For the text-containing cell, return its midpoint in [x, y] coordinate format. 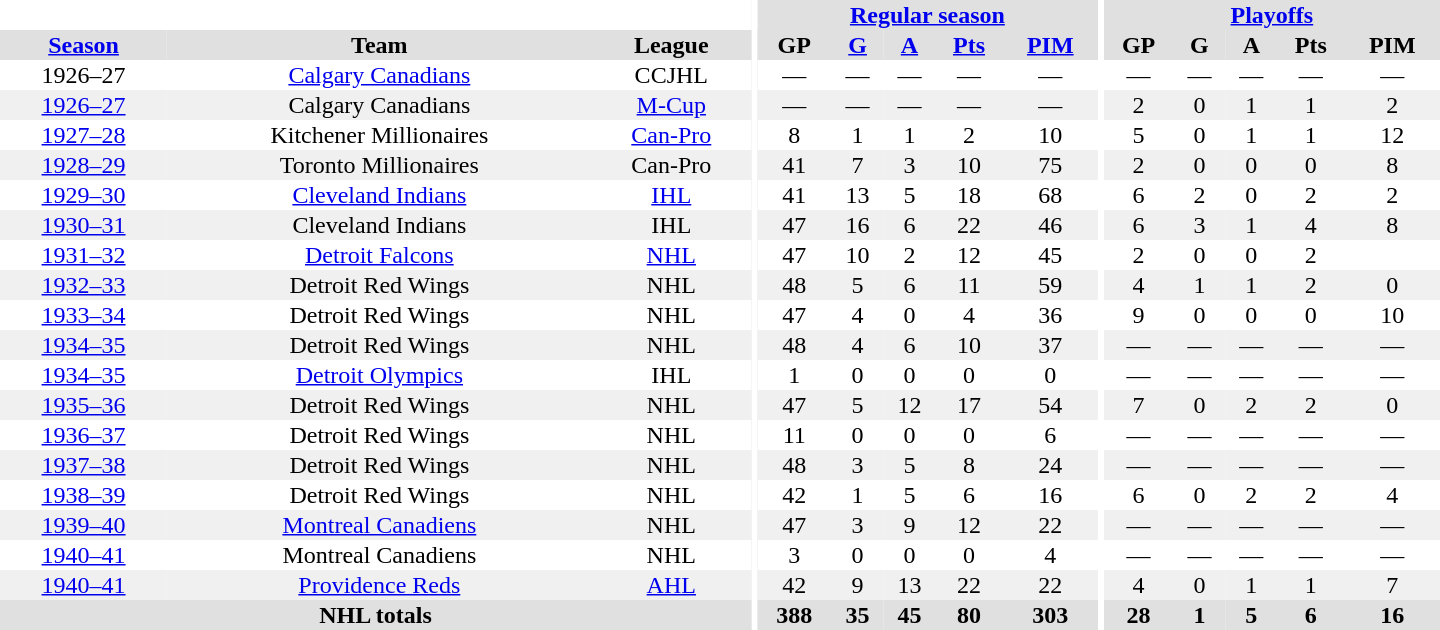
M-Cup [672, 105]
1937–38 [84, 465]
54 [1050, 405]
1931–32 [84, 255]
Toronto Millionaires [379, 165]
1930–31 [84, 225]
1938–39 [84, 495]
17 [968, 405]
Season [84, 45]
NHL totals [376, 615]
Playoffs [1272, 15]
388 [794, 615]
24 [1050, 465]
1936–37 [84, 435]
Providence Reds [379, 585]
1927–28 [84, 135]
1929–30 [84, 195]
1932–33 [84, 285]
59 [1050, 285]
Regular season [928, 15]
80 [968, 615]
36 [1050, 315]
League [672, 45]
18 [968, 195]
37 [1050, 345]
1928–29 [84, 165]
75 [1050, 165]
35 [858, 615]
Detroit Olympics [379, 375]
AHL [672, 585]
303 [1050, 615]
Team [379, 45]
28 [1139, 615]
Kitchener Millionaires [379, 135]
46 [1050, 225]
1933–34 [84, 315]
CCJHL [672, 75]
Detroit Falcons [379, 255]
68 [1050, 195]
1935–36 [84, 405]
1939–40 [84, 525]
